Search for the cell housing the specified text and yield its (x, y) center coordinate. 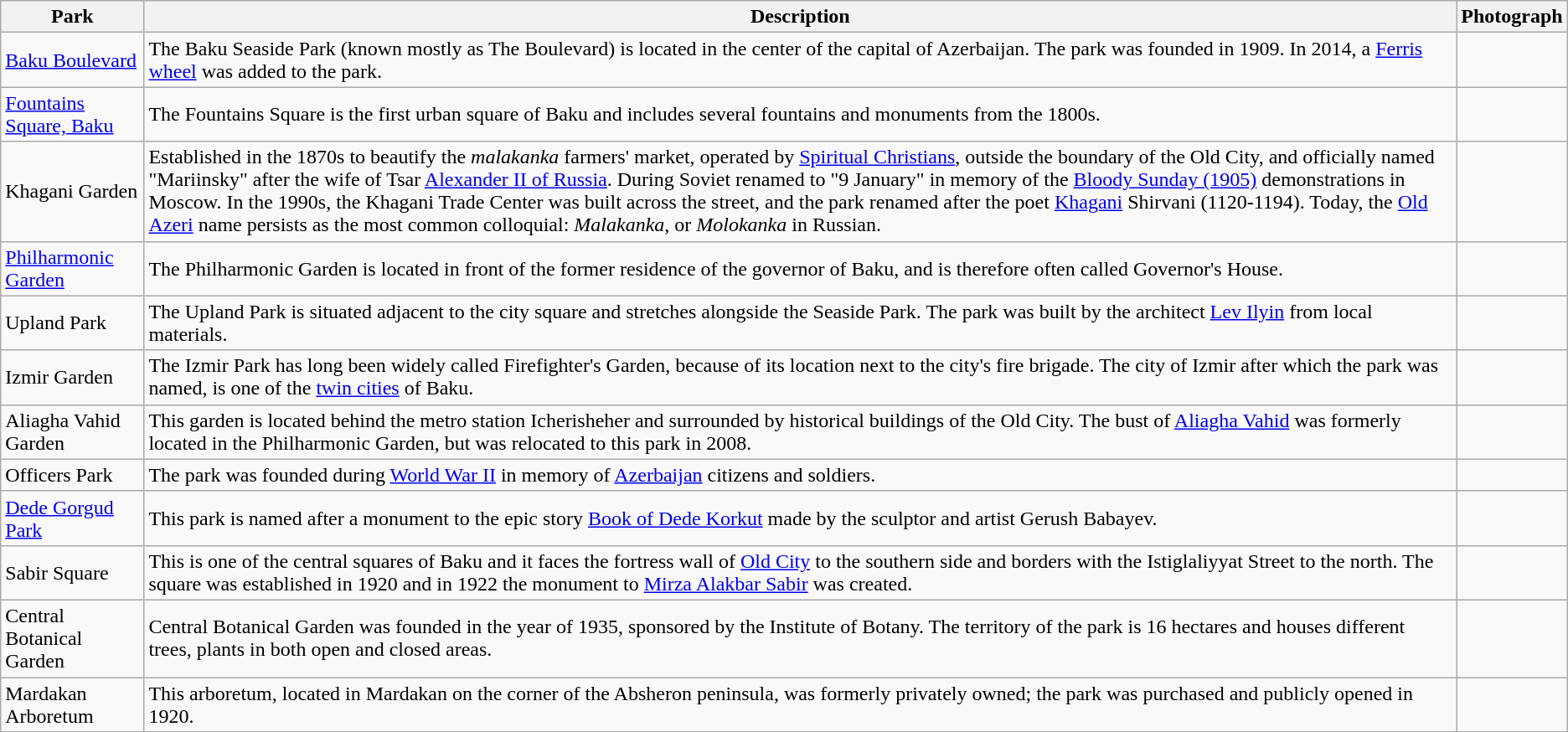
Park (72, 17)
Upland Park (72, 323)
Sabir Square (72, 573)
Baku Boulevard (72, 60)
Philharmonic Garden (72, 268)
The park was founded during World War II in memory of Azerbaijan citizens and soldiers. (801, 475)
Fountains Square, Baku (72, 114)
This park is named after a monument to the epic story Book of Dede Korkut made by the sculptor and artist Gerush Babayev. (801, 518)
The Fountains Square is the first urban square of Baku and includes several fountains and monuments from the 1800s. (801, 114)
Photograph (1512, 17)
Khagani Garden (72, 191)
Izmir Garden (72, 377)
Officers Park (72, 475)
Description (801, 17)
Mardakan Arboretum (72, 704)
The Philharmonic Garden is located in front of the former residence of the governor of Baku, and is therefore often called Governor's House. (801, 268)
Aliagha Vahid Garden (72, 432)
Dede Gorgud Park (72, 518)
Central Botanical Garden (72, 638)
